For the text-containing cell, return its midpoint in [x, y] coordinate format. 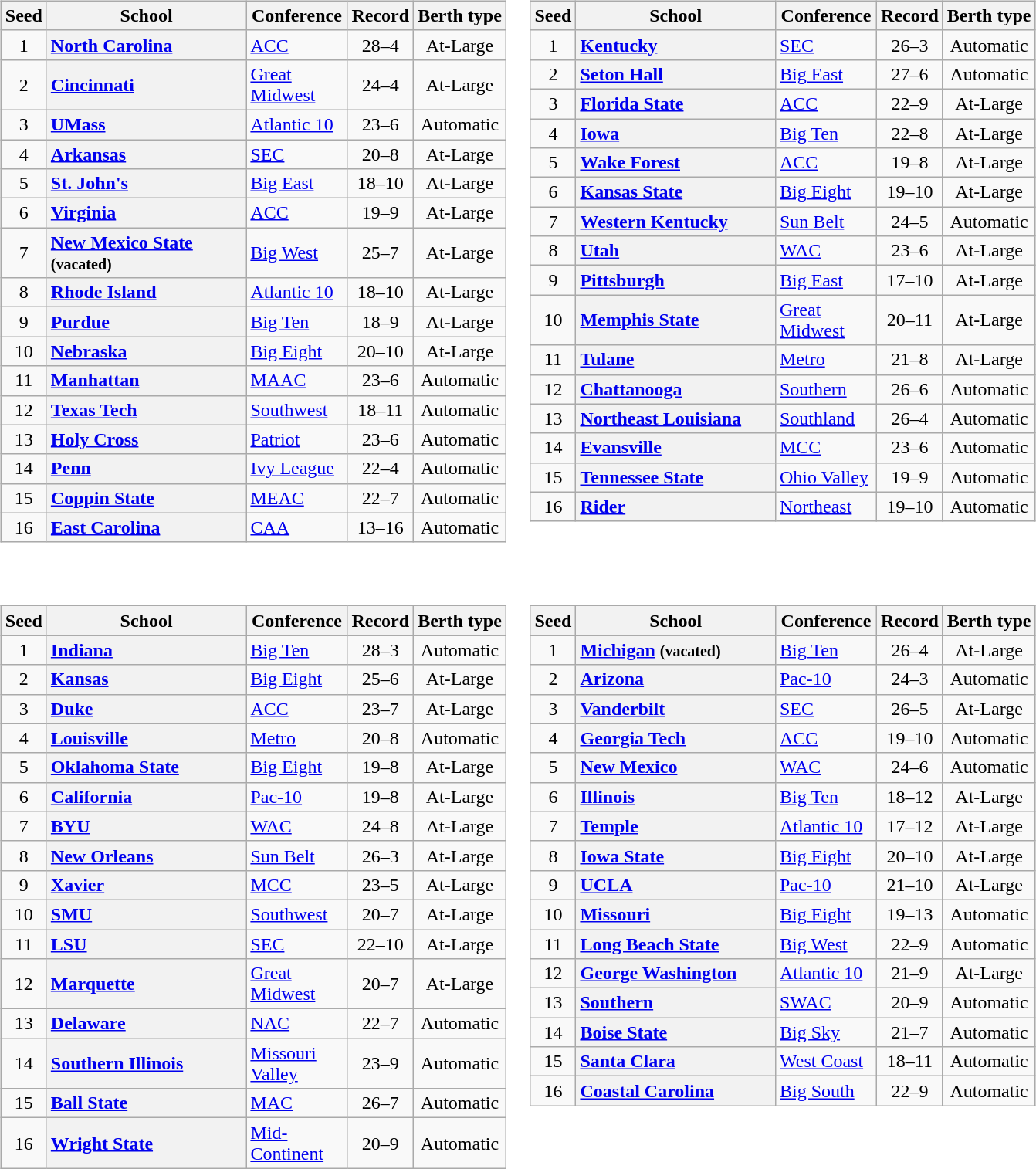
18–12 [910, 797]
23–9 [381, 1064]
Nebraska [147, 351]
23–7 [381, 709]
Northeast [826, 507]
Evansville [676, 448]
California [147, 797]
22–8 [910, 134]
George Washington [676, 974]
MEAC [296, 498]
24–5 [910, 222]
Delaware [147, 1024]
UMass [147, 124]
Temple [676, 826]
Missouri [676, 914]
Vanderbilt [676, 709]
Marquette [147, 984]
Memphis State [676, 320]
Kansas State [676, 192]
24–8 [381, 826]
Wright State [147, 1143]
SMU [147, 914]
Tulane [676, 360]
Kentucky [676, 45]
Texas Tech [147, 410]
Northeast Louisiana [676, 418]
Wake Forest [676, 163]
Boise State [676, 1032]
St. John's [147, 184]
Patriot [296, 439]
Mid-Continent [296, 1143]
28–3 [381, 650]
Big Sky [826, 1032]
Rhode Island [147, 293]
28–4 [381, 45]
Duke [147, 709]
Seton Hall [676, 74]
MAC [296, 1103]
Arkansas [147, 154]
BYU [147, 826]
CAA [296, 527]
24–3 [910, 679]
East Carolina [147, 527]
MAAC [296, 381]
Chattanooga [676, 389]
Tennessee State [676, 477]
Ball State [147, 1103]
Georgia Tech [676, 738]
Coastal Carolina [676, 1091]
Holy Cross [147, 439]
22–4 [381, 469]
Coppin State [147, 498]
17–12 [910, 826]
Penn [147, 469]
21–7 [910, 1032]
20–11 [910, 320]
26–6 [910, 389]
21–9 [910, 974]
Cincinnati [147, 85]
Ivy League [296, 469]
New Orleans [147, 856]
26–7 [381, 1103]
Oklahoma State [147, 767]
Virginia [147, 213]
25–7 [381, 253]
Southland [826, 418]
Rider [676, 507]
22–10 [381, 944]
UCLA [676, 885]
Santa Clara [676, 1062]
Missouri Valley [296, 1064]
24–6 [910, 767]
Florida State [676, 103]
Purdue [147, 322]
Kansas [147, 679]
Iowa [676, 134]
Michigan (vacated) [676, 650]
Manhattan [147, 381]
17–10 [910, 280]
Big South [826, 1091]
North Carolina [147, 45]
Southern Illinois [147, 1064]
24–4 [381, 85]
Louisville [147, 738]
Western Kentucky [676, 222]
Pittsburgh [676, 280]
21–8 [910, 360]
19–13 [910, 914]
West Coast [826, 1062]
25–6 [381, 679]
NAC [296, 1024]
New Mexico [676, 767]
Utah [676, 251]
Xavier [147, 885]
Indiana [147, 650]
18–9 [381, 322]
Long Beach State [676, 944]
Arizona [676, 679]
Ohio Valley [826, 477]
SWAC [826, 1003]
23–5 [381, 885]
New Mexico State (vacated) [147, 253]
Iowa State [676, 856]
Illinois [676, 797]
26–5 [910, 709]
13–16 [381, 527]
27–6 [910, 74]
21–10 [910, 885]
LSU [147, 944]
